Pinpoint the cell where the given text exists, returning its (X, Y) midpoint coordinate. 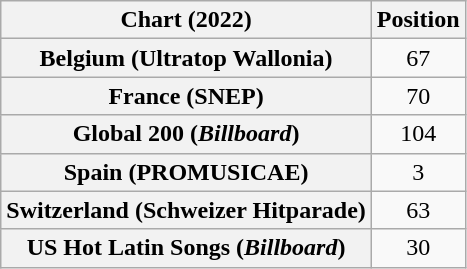
3 (418, 172)
Global 200 (Billboard) (186, 134)
US Hot Latin Songs (Billboard) (186, 248)
Switzerland (Schweizer Hitparade) (186, 210)
Belgium (Ultratop Wallonia) (186, 58)
Spain (PROMUSICAE) (186, 172)
Position (418, 20)
France (SNEP) (186, 96)
70 (418, 96)
104 (418, 134)
63 (418, 210)
67 (418, 58)
30 (418, 248)
Chart (2022) (186, 20)
